Output the [X, Y] coordinate of the center of the cell containing the given text.  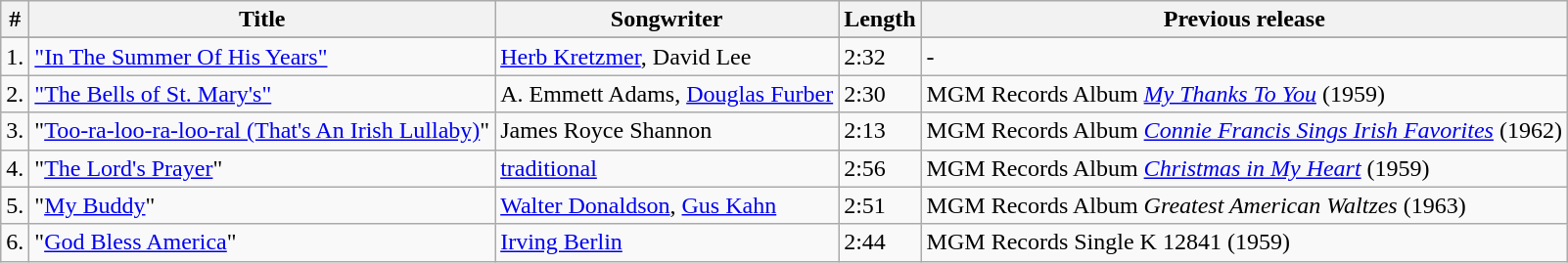
5. [16, 205]
Title [262, 20]
MGM Records Album Connie Francis Sings Irish Favorites (1962) [1244, 131]
2. [16, 94]
Songwriter [668, 20]
"The Lord's Prayer" [262, 168]
"Too-ra-loo-ra-loo-ral (That's An Irish Lullaby)" [262, 131]
MGM Records Album My Thanks To You (1959) [1244, 94]
"The Bells of St. Mary's" [262, 94]
Previous release [1244, 20]
Herb Kretzmer, David Lee [668, 57]
MGM Records Single K 12841 (1959) [1244, 242]
- [1244, 57]
Walter Donaldson, Gus Kahn [668, 205]
"God Bless America" [262, 242]
2:44 [880, 242]
A. Emmett Adams, Douglas Furber [668, 94]
2:13 [880, 131]
2:51 [880, 205]
traditional [668, 168]
6. [16, 242]
"In The Summer Of His Years" [262, 57]
2:30 [880, 94]
2:56 [880, 168]
2:32 [880, 57]
James Royce Shannon [668, 131]
Irving Berlin [668, 242]
Length [880, 20]
3. [16, 131]
"My Buddy" [262, 205]
1. [16, 57]
4. [16, 168]
# [16, 20]
MGM Records Album Christmas in My Heart (1959) [1244, 168]
MGM Records Album Greatest American Waltzes (1963) [1244, 205]
